For the text-containing cell, return its midpoint in [x, y] coordinate format. 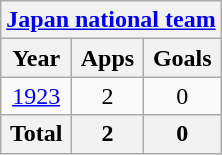
Apps [108, 58]
Japan national team [111, 20]
Total [36, 134]
1923 [36, 96]
Year [36, 58]
Goals [182, 58]
